Output the [x, y] coordinate of the center of the cell containing the given text.  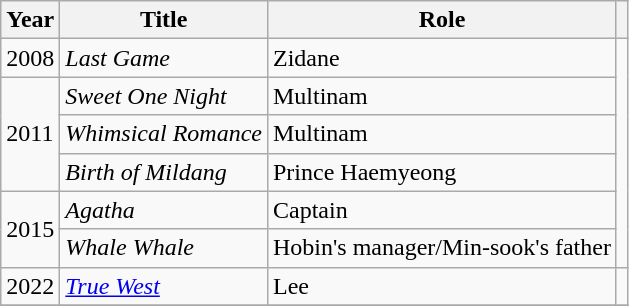
Title [164, 20]
Captain [442, 210]
Last Game [164, 58]
Zidane [442, 58]
True West [164, 286]
2022 [30, 286]
2008 [30, 58]
2015 [30, 229]
Whale Whale [164, 248]
Lee [442, 286]
Sweet One Night [164, 96]
Hobin's manager/Min-sook's father [442, 248]
Prince Haemyeong [442, 172]
Whimsical Romance [164, 134]
Birth of Mildang [164, 172]
Role [442, 20]
2011 [30, 134]
Agatha [164, 210]
Year [30, 20]
